Scan for the cell matching the given text and deliver its (X, Y) coordinate at center. 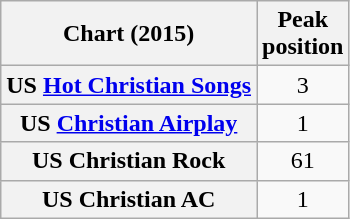
US Christian AC (129, 199)
US Christian Airplay (129, 123)
61 (303, 161)
US Christian Rock (129, 161)
US Hot Christian Songs (129, 85)
3 (303, 85)
Peakposition (303, 34)
Chart (2015) (129, 34)
